Pinpoint the cell where the given text exists, returning its (X, Y) midpoint coordinate. 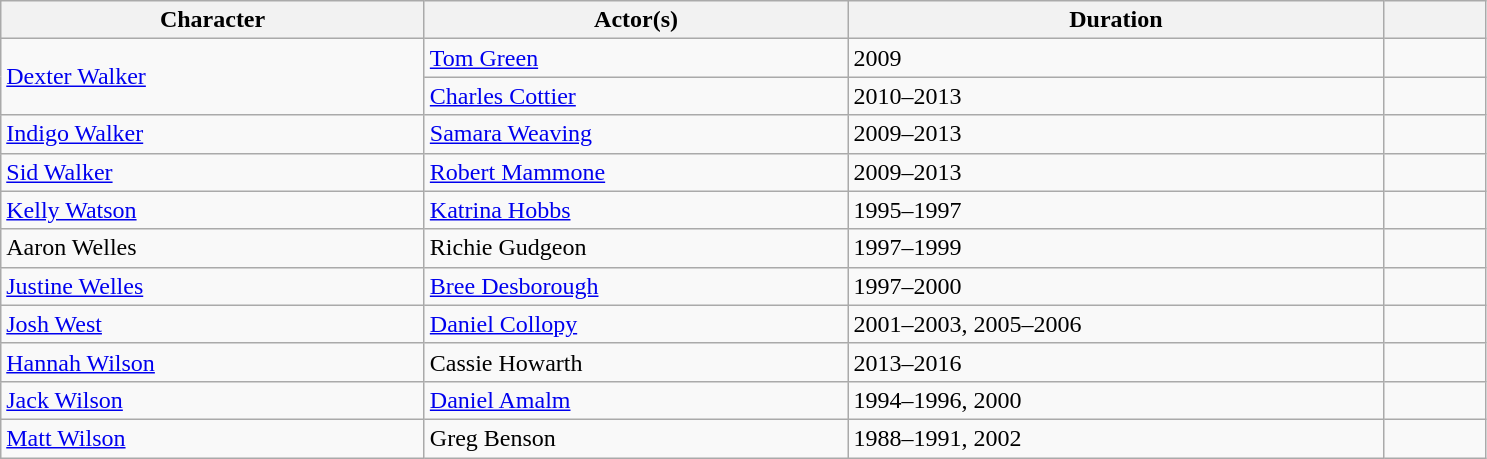
Sid Walker (213, 172)
Richie Gudgeon (636, 248)
Charles Cottier (636, 96)
Tom Green (636, 58)
Bree Desborough (636, 286)
1997–1999 (1116, 248)
2009 (1116, 58)
Cassie Howarth (636, 362)
Indigo Walker (213, 134)
Duration (1116, 20)
Katrina Hobbs (636, 210)
Matt Wilson (213, 438)
Kelly Watson (213, 210)
Samara Weaving (636, 134)
Character (213, 20)
Jack Wilson (213, 400)
Actor(s) (636, 20)
1995–1997 (1116, 210)
2010–2013 (1116, 96)
Aaron Welles (213, 248)
Hannah Wilson (213, 362)
Josh West (213, 324)
2001–2003, 2005–2006 (1116, 324)
Robert Mammone (636, 172)
Daniel Collopy (636, 324)
Justine Welles (213, 286)
Greg Benson (636, 438)
1988–1991, 2002 (1116, 438)
1997–2000 (1116, 286)
2013–2016 (1116, 362)
Dexter Walker (213, 77)
Daniel Amalm (636, 400)
1994–1996, 2000 (1116, 400)
